Detect which cell encompasses the target text, then output its [x, y] center coordinate. 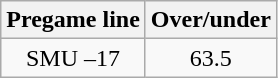
SMU –17 [74, 58]
Over/under [210, 20]
63.5 [210, 58]
Pregame line [74, 20]
